From the cell containing the given text, extract its center point as [x, y] coordinate. 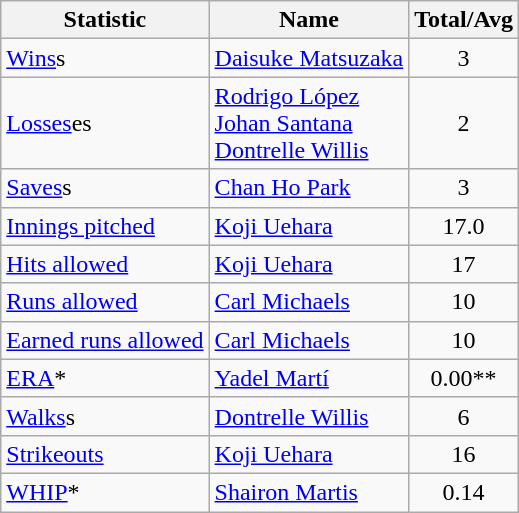
0.00** [464, 378]
Earned runs allowed [105, 340]
2 [464, 123]
0.14 [464, 492]
16 [464, 454]
Statistic [105, 20]
Name [309, 20]
17 [464, 264]
Rodrigo López Johan Santana Dontrelle Willis [309, 123]
Dontrelle Willis [309, 416]
Total/Avg [464, 20]
17.0 [464, 226]
Hits allowed [105, 264]
Shairon Martis [309, 492]
Yadel Martí [309, 378]
Walkss [105, 416]
Losseses [105, 123]
Innings pitched [105, 226]
Savess [105, 188]
Daisuke Matsuzaka [309, 58]
Winss [105, 58]
WHIP* [105, 492]
Chan Ho Park [309, 188]
ERA* [105, 378]
6 [464, 416]
Runs allowed [105, 302]
Strikeouts [105, 454]
